Search for the cell housing the specified text and yield its [x, y] center coordinate. 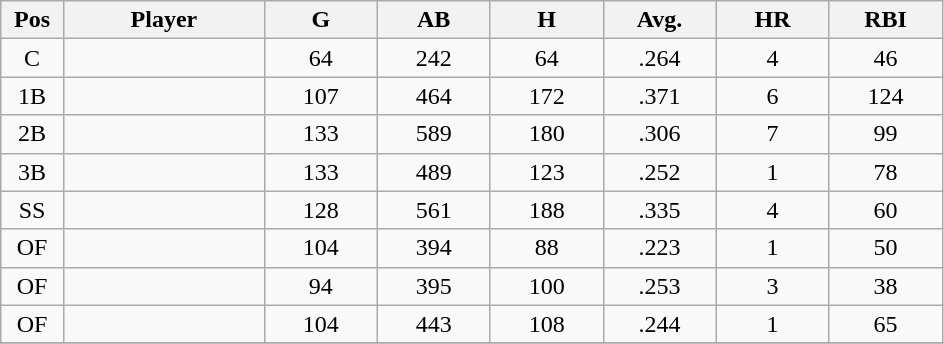
395 [434, 286]
65 [886, 324]
108 [546, 324]
88 [546, 248]
.244 [660, 324]
124 [886, 96]
242 [434, 58]
94 [320, 286]
Pos [32, 20]
H [546, 20]
561 [434, 210]
.264 [660, 58]
188 [546, 210]
7 [772, 134]
38 [886, 286]
100 [546, 286]
C [32, 58]
Avg. [660, 20]
3B [32, 172]
50 [886, 248]
1B [32, 96]
.223 [660, 248]
SS [32, 210]
6 [772, 96]
123 [546, 172]
.252 [660, 172]
.253 [660, 286]
99 [886, 134]
3 [772, 286]
589 [434, 134]
443 [434, 324]
G [320, 20]
Player [164, 20]
.306 [660, 134]
180 [546, 134]
HR [772, 20]
464 [434, 96]
.335 [660, 210]
489 [434, 172]
107 [320, 96]
AB [434, 20]
2B [32, 134]
128 [320, 210]
394 [434, 248]
78 [886, 172]
46 [886, 58]
RBI [886, 20]
.371 [660, 96]
172 [546, 96]
60 [886, 210]
